Output the [X, Y] coordinate of the center of the cell containing the given text.  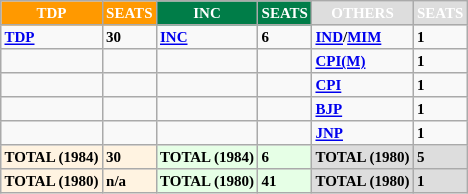
CPI(M) [363, 61]
JNP [363, 133]
n/a [129, 181]
OTHERS [363, 13]
BJP [363, 109]
5 [440, 157]
41 [285, 181]
CPI [363, 85]
IND/MIM [363, 37]
